Determine the [x, y] coordinate at the center of the cell enclosing the given text.  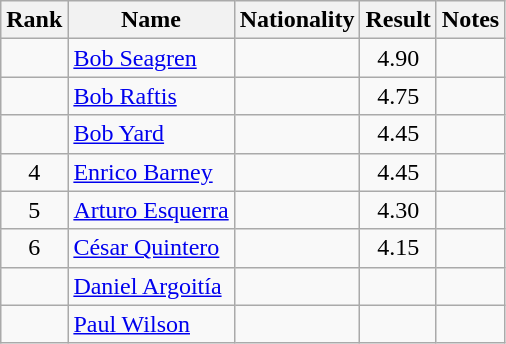
4.90 [398, 58]
Name [151, 20]
4.30 [398, 210]
César Quintero [151, 248]
Rank [34, 20]
4.75 [398, 96]
4 [34, 172]
Daniel Argoitía [151, 286]
Notes [470, 20]
5 [34, 210]
Bob Yard [151, 134]
Bob Seagren [151, 58]
Nationality [297, 20]
Arturo Esquerra [151, 210]
Result [398, 20]
6 [34, 248]
Bob Raftis [151, 96]
Paul Wilson [151, 324]
4.15 [398, 248]
Enrico Barney [151, 172]
